Scan for the cell matching the given text and deliver its [X, Y] coordinate at center. 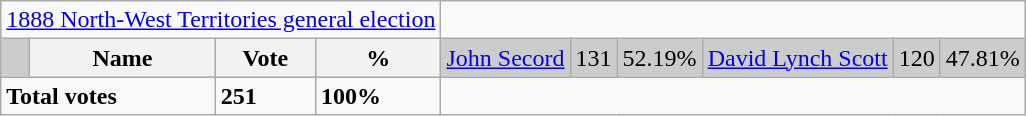
Total votes [108, 96]
% [378, 58]
251 [265, 96]
Vote [265, 58]
1888 North-West Territories general election [221, 20]
Name [123, 58]
100% [378, 96]
David Lynch Scott [798, 58]
131 [594, 58]
47.81% [982, 58]
52.19% [660, 58]
120 [916, 58]
John Secord [506, 58]
